Search for the cell housing the specified text and yield its [X, Y] center coordinate. 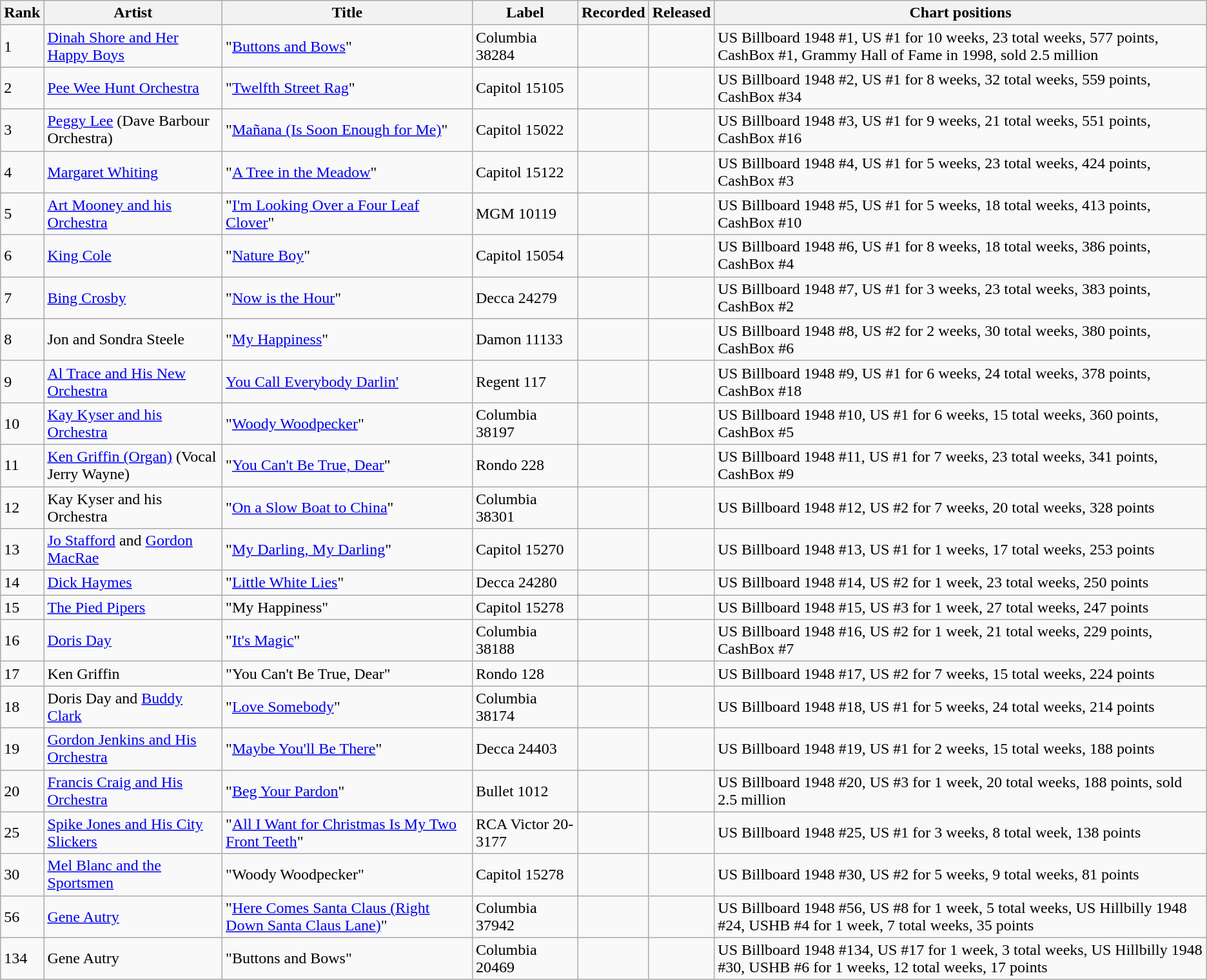
19 [22, 749]
18 [22, 707]
Dinah Shore and Her Happy Boys [133, 46]
Decca 24279 [525, 298]
11 [22, 465]
US Billboard 1948 #12, US #2 for 7 weeks, 20 total weeks, 328 points [961, 507]
"All I Want for Christmas Is My Two Front Teeth" [348, 833]
US Billboard 1948 #7, US #1 for 3 weeks, 23 total weeks, 383 points, CashBox #2 [961, 298]
Gordon Jenkins and His Orchestra [133, 749]
14 [22, 583]
134 [22, 958]
10 [22, 423]
4 [22, 171]
Columbia 38188 [525, 641]
US Billboard 1948 #17, US #2 for 7 weeks, 15 total weeks, 224 points [961, 674]
Doris Day and Buddy Clark [133, 707]
US Billboard 1948 #5, US #1 for 5 weeks, 18 total weeks, 413 points, CashBox #10 [961, 214]
Bullet 1012 [525, 790]
56 [22, 917]
7 [22, 298]
"On a Slow Boat to China" [348, 507]
Chart positions [961, 13]
Regent 117 [525, 382]
Columbia 38301 [525, 507]
US Billboard 1948 #19, US #1 for 2 weeks, 15 total weeks, 188 points [961, 749]
"My Darling, My Darling" [348, 549]
Pee Wee Hunt Orchestra [133, 88]
Damon 11133 [525, 339]
US Billboard 1948 #30, US #2 for 5 weeks, 9 total weeks, 81 points [961, 874]
Ken Griffin (Organ) (Vocal Jerry Wayne) [133, 465]
US Billboard 1948 #134, US #17 for 1 week, 3 total weeks, US Hillbilly 1948 #30, USHB #6 for 1 weeks, 12 total weeks, 17 points [961, 958]
9 [22, 382]
Rondo 128 [525, 674]
16 [22, 641]
US Billboard 1948 #15, US #3 for 1 week, 27 total weeks, 247 points [961, 607]
Rondo 228 [525, 465]
Mel Blanc and the Sportsmen [133, 874]
Columbia 37942 [525, 917]
Margaret Whiting [133, 171]
3 [22, 130]
"Mañana (Is Soon Enough for Me)" [348, 130]
Capitol 15105 [525, 88]
Title [348, 13]
US Billboard 1948 #9, US #1 for 6 weeks, 24 total weeks, 378 points, CashBox #18 [961, 382]
Released [682, 13]
Spike Jones and His City Slickers [133, 833]
US Billboard 1948 #11, US #1 for 7 weeks, 23 total weeks, 341 points, CashBox #9 [961, 465]
"I'm Looking Over a Four Leaf Clover" [348, 214]
"Beg Your Pardon" [348, 790]
17 [22, 674]
You Call Everybody Darlin' [348, 382]
US Billboard 1948 #1, US #1 for 10 weeks, 23 total weeks, 577 points, CashBox #1, Grammy Hall of Fame in 1998, sold 2.5 million [961, 46]
MGM 10119 [525, 214]
Peggy Lee (Dave Barbour Orchestra) [133, 130]
Recorded [613, 13]
Columbia 38197 [525, 423]
US Billboard 1948 #10, US #1 for 6 weeks, 15 total weeks, 360 points, CashBox #5 [961, 423]
"Little White Lies" [348, 583]
US Billboard 1948 #16, US #2 for 1 week, 21 total weeks, 229 points, CashBox #7 [961, 641]
Columbia 38284 [525, 46]
Capitol 15022 [525, 130]
Doris Day [133, 641]
"A Tree in the Meadow" [348, 171]
"Now is the Hour" [348, 298]
US Billboard 1948 #6, US #1 for 8 weeks, 18 total weeks, 386 points, CashBox #4 [961, 255]
Al Trace and His New Orchestra [133, 382]
"Maybe You'll Be There" [348, 749]
2 [22, 88]
Label [525, 13]
1 [22, 46]
US Billboard 1948 #4, US #1 for 5 weeks, 23 total weeks, 424 points, CashBox #3 [961, 171]
12 [22, 507]
US Billboard 1948 #56, US #8 for 1 week, 5 total weeks, US Hillbilly 1948 #24, USHB #4 for 1 week, 7 total weeks, 35 points [961, 917]
Art Mooney and his Orchestra [133, 214]
Jo Stafford and Gordon MacRae [133, 549]
King Cole [133, 255]
"Nature Boy" [348, 255]
US Billboard 1948 #13, US #1 for 1 weeks, 17 total weeks, 253 points [961, 549]
Ken Griffin [133, 674]
The Pied Pipers [133, 607]
Capitol 15270 [525, 549]
"It's Magic" [348, 641]
Bing Crosby [133, 298]
US Billboard 1948 #14, US #2 for 1 week, 23 total weeks, 250 points [961, 583]
RCA Victor 20-3177 [525, 833]
20 [22, 790]
Francis Craig and His Orchestra [133, 790]
Capitol 15122 [525, 171]
US Billboard 1948 #8, US #2 for 2 weeks, 30 total weeks, 380 points, CashBox #6 [961, 339]
US Billboard 1948 #25, US #1 for 3 weeks, 8 total week, 138 points [961, 833]
US Billboard 1948 #2, US #1 for 8 weeks, 32 total weeks, 559 points, CashBox #34 [961, 88]
5 [22, 214]
Dick Haymes [133, 583]
30 [22, 874]
15 [22, 607]
"Twelfth Street Rag" [348, 88]
Capitol 15054 [525, 255]
US Billboard 1948 #20, US #3 for 1 week, 20 total weeks, 188 points, sold 2.5 million [961, 790]
US Billboard 1948 #3, US #1 for 9 weeks, 21 total weeks, 551 points, CashBox #16 [961, 130]
6 [22, 255]
Columbia 20469 [525, 958]
13 [22, 549]
"Here Comes Santa Claus (Right Down Santa Claus Lane)" [348, 917]
25 [22, 833]
Columbia 38174 [525, 707]
Decca 24280 [525, 583]
Rank [22, 13]
"Love Somebody" [348, 707]
Artist [133, 13]
US Billboard 1948 #18, US #1 for 5 weeks, 24 total weeks, 214 points [961, 707]
8 [22, 339]
Decca 24403 [525, 749]
Jon and Sondra Steele [133, 339]
